Determine the [X, Y] coordinate at the center of the cell enclosing the given text.  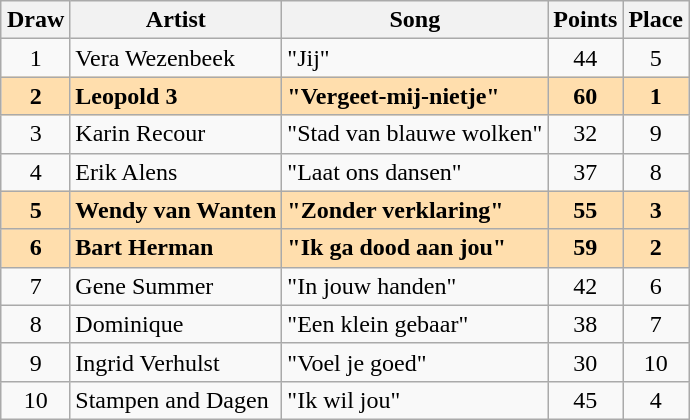
Dominique [176, 324]
"Een klein gebaar" [415, 324]
Erik Alens [176, 172]
45 [586, 400]
"Zonder verklaring" [415, 210]
Draw [35, 20]
42 [586, 286]
37 [586, 172]
Leopold 3 [176, 96]
"Vergeet-mij-nietje" [415, 96]
30 [586, 362]
Gene Summer [176, 286]
38 [586, 324]
"Ik wil jou" [415, 400]
Stampen and Dagen [176, 400]
Points [586, 20]
59 [586, 248]
Vera Wezenbeek [176, 58]
"In jouw handen" [415, 286]
"Laat ons dansen" [415, 172]
Ingrid Verhulst [176, 362]
60 [586, 96]
Place [656, 20]
32 [586, 134]
Song [415, 20]
Karin Recour [176, 134]
44 [586, 58]
Wendy van Wanten [176, 210]
"Jij" [415, 58]
Bart Herman [176, 248]
"Stad van blauwe wolken" [415, 134]
Artist [176, 20]
"Ik ga dood aan jou" [415, 248]
"Voel je goed" [415, 362]
55 [586, 210]
